Output the [x, y] coordinate of the center of the cell containing the given text.  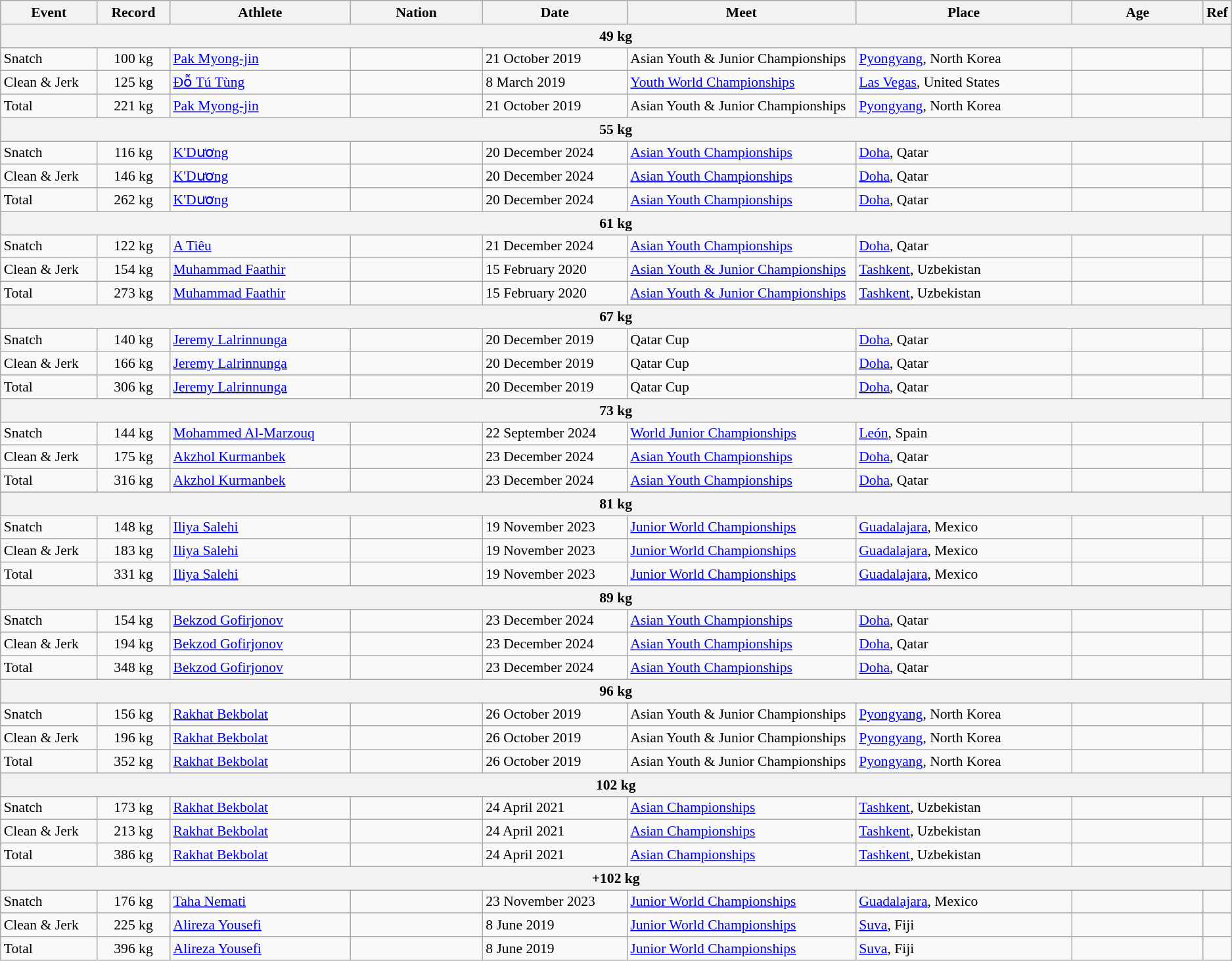
140 kg [133, 340]
Age [1137, 12]
102 kg [616, 785]
Date [555, 12]
176 kg [133, 902]
21 December 2024 [555, 246]
Nation [417, 12]
352 kg [133, 761]
221 kg [133, 106]
166 kg [133, 364]
Las Vegas, United States [963, 83]
213 kg [133, 832]
348 kg [133, 668]
156 kg [133, 715]
Record [133, 12]
Athlete [260, 12]
386 kg [133, 855]
Đỗ Tú Tùng [260, 83]
Ref [1217, 12]
100 kg [133, 59]
23 November 2023 [555, 902]
148 kg [133, 527]
73 kg [616, 411]
49 kg [616, 36]
331 kg [133, 574]
León, Spain [963, 434]
306 kg [133, 387]
194 kg [133, 644]
196 kg [133, 738]
Meet [741, 12]
183 kg [133, 551]
173 kg [133, 808]
22 September 2024 [555, 434]
67 kg [616, 317]
61 kg [616, 223]
125 kg [133, 83]
Youth World Championships [741, 83]
89 kg [616, 598]
146 kg [133, 177]
Place [963, 12]
World Junior Championships [741, 434]
96 kg [616, 691]
262 kg [133, 200]
316 kg [133, 481]
144 kg [133, 434]
+102 kg [616, 878]
81 kg [616, 504]
175 kg [133, 457]
225 kg [133, 926]
Event [49, 12]
116 kg [133, 153]
396 kg [133, 949]
Taha Nemati [260, 902]
122 kg [133, 246]
55 kg [616, 129]
A Tiêu [260, 246]
273 kg [133, 294]
Mohammed Al-Marzouq [260, 434]
8 March 2019 [555, 83]
